Pinpoint the cell where the given text exists, returning its (X, Y) midpoint coordinate. 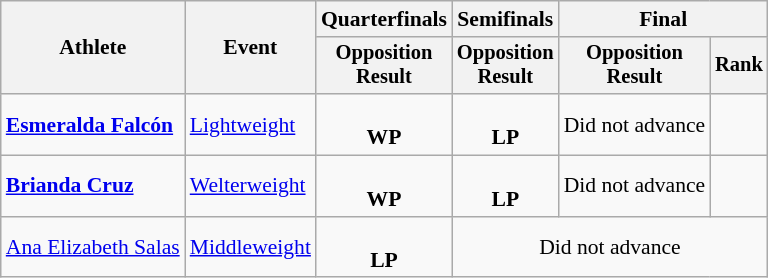
Semifinals (506, 19)
Esmeralda Falcón (93, 124)
Ana Elizabeth Salas (93, 248)
Brianda Cruz (93, 186)
Middleweight (250, 248)
Final (664, 19)
Welterweight (250, 186)
Rank (739, 66)
Lightweight (250, 124)
Event (250, 48)
Athlete (93, 48)
Quarterfinals (384, 19)
